Find where the given text appears and provide that cell's center as (X, Y) coordinate. 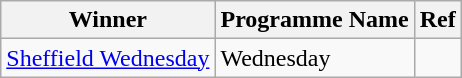
Programme Name (314, 20)
Winner (108, 20)
Wednesday (314, 58)
Ref (438, 20)
Sheffield Wednesday (108, 58)
